For the text-containing cell, return its midpoint in (X, Y) coordinate format. 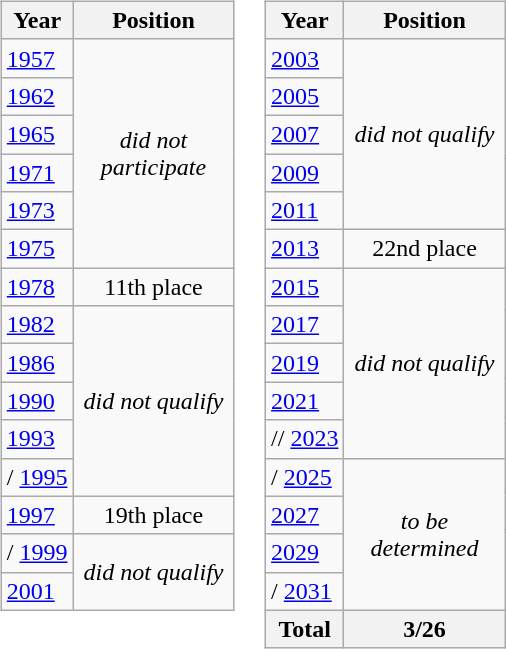
/ 2031 (305, 591)
2003 (305, 58)
did not participate (154, 153)
/ 1995 (37, 477)
2029 (305, 553)
1993 (37, 439)
/ 2025 (305, 477)
1971 (37, 173)
1982 (37, 325)
22nd place (424, 249)
19th place (154, 515)
2007 (305, 134)
2017 (305, 325)
1997 (37, 515)
Total (305, 629)
to be determined (424, 534)
1978 (37, 287)
2015 (305, 287)
1965 (37, 134)
2009 (305, 173)
3/26 (424, 629)
/ 1999 (37, 553)
11th place (154, 287)
2001 (37, 591)
2027 (305, 515)
2013 (305, 249)
1957 (37, 58)
// 2023 (305, 439)
2005 (305, 96)
1973 (37, 211)
2021 (305, 401)
1986 (37, 363)
1962 (37, 96)
2019 (305, 363)
1990 (37, 401)
2011 (305, 211)
1975 (37, 249)
